Determine the [X, Y] coordinate at the center of the cell enclosing the given text.  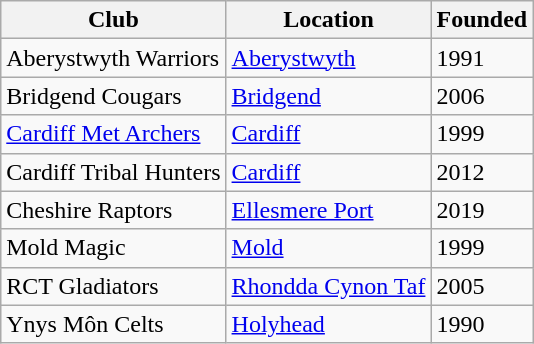
RCT Gladiators [114, 286]
Cardiff Met Archers [114, 134]
1990 [482, 324]
Club [114, 20]
Mold Magic [114, 248]
2019 [482, 210]
Aberystwyth [328, 58]
Location [328, 20]
Holyhead [328, 324]
1991 [482, 58]
Aberystwyth Warriors [114, 58]
2005 [482, 286]
Cheshire Raptors [114, 210]
Bridgend [328, 96]
Cardiff Tribal Hunters [114, 172]
Mold [328, 248]
Ynys Môn Celts [114, 324]
2012 [482, 172]
Bridgend Cougars [114, 96]
Rhondda Cynon Taf [328, 286]
Ellesmere Port [328, 210]
Founded [482, 20]
2006 [482, 96]
